Output the [X, Y] coordinate of the center of the cell containing the given text.  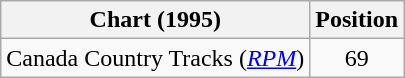
Position [357, 20]
69 [357, 58]
Chart (1995) [156, 20]
Canada Country Tracks (RPM) [156, 58]
